Return the [X, Y] coordinate for the center point of the cell that contains the specified text.  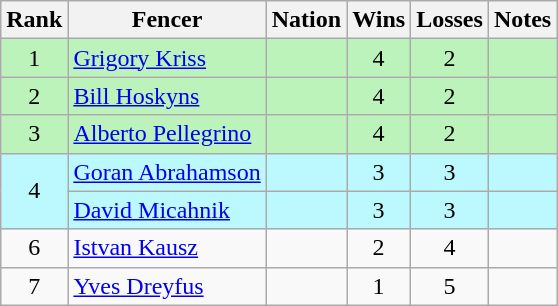
David Micahnik [167, 210]
Bill Hoskyns [167, 96]
Notes [522, 20]
Istvan Kausz [167, 248]
Losses [450, 20]
Nation [306, 20]
5 [450, 286]
Goran Abrahamson [167, 172]
6 [34, 248]
Rank [34, 20]
Wins [379, 20]
Fencer [167, 20]
Grigory Kriss [167, 58]
Yves Dreyfus [167, 286]
7 [34, 286]
Alberto Pellegrino [167, 134]
